Capture the cell that displays the provided text and extract its [x, y] central coordinate. 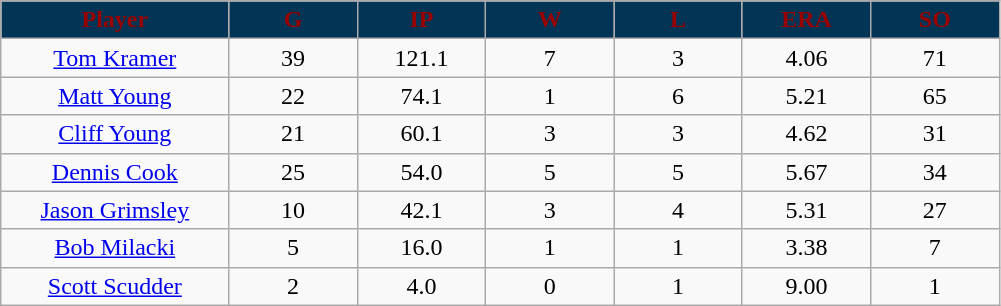
IP [421, 20]
4.06 [806, 58]
4.0 [421, 286]
Cliff Young [115, 134]
Dennis Cook [115, 172]
Bob Milacki [115, 248]
71 [935, 58]
Scott Scudder [115, 286]
74.1 [421, 96]
4 [678, 210]
5.21 [806, 96]
2 [293, 286]
9.00 [806, 286]
5.31 [806, 210]
60.1 [421, 134]
31 [935, 134]
0 [550, 286]
Jason Grimsley [115, 210]
ERA [806, 20]
16.0 [421, 248]
39 [293, 58]
21 [293, 134]
Matt Young [115, 96]
10 [293, 210]
6 [678, 96]
42.1 [421, 210]
27 [935, 210]
L [678, 20]
4.62 [806, 134]
54.0 [421, 172]
5.67 [806, 172]
3.38 [806, 248]
34 [935, 172]
W [550, 20]
Player [115, 20]
Tom Kramer [115, 58]
SO [935, 20]
65 [935, 96]
22 [293, 96]
G [293, 20]
25 [293, 172]
121.1 [421, 58]
